Determine the (X, Y) coordinate at the center of the cell enclosing the given text.  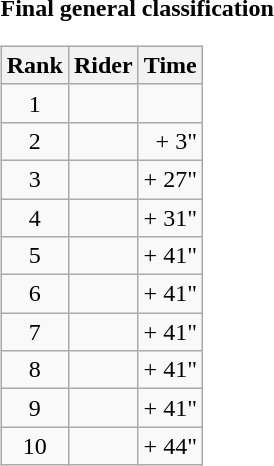
+ 3" (170, 141)
Rider (103, 65)
Rank (34, 65)
5 (34, 256)
8 (34, 370)
Time (170, 65)
+ 31" (170, 217)
+ 44" (170, 446)
9 (34, 408)
10 (34, 446)
4 (34, 217)
+ 27" (170, 179)
2 (34, 141)
3 (34, 179)
6 (34, 294)
1 (34, 103)
7 (34, 332)
